Capture the cell that displays the provided text and extract its [X, Y] central coordinate. 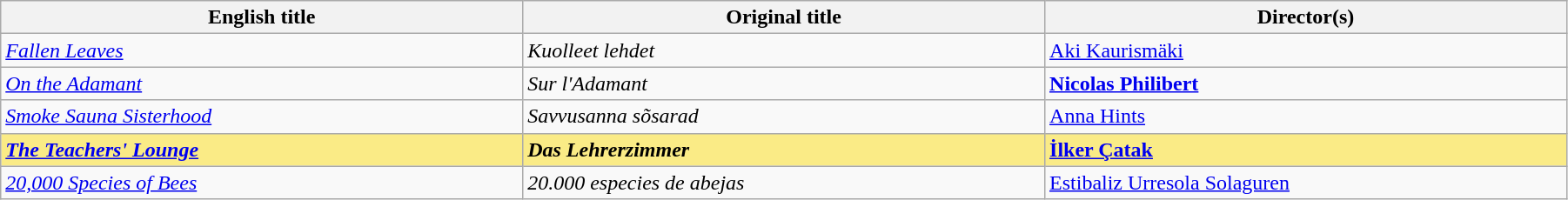
Kuolleet lehdet [784, 50]
Nicolas Philibert [1306, 83]
Original title [784, 17]
Sur l'Adamant [784, 83]
Anna Hints [1306, 117]
Estibaliz Urresola Solaguren [1306, 183]
Director(s) [1306, 17]
The Teachers' Lounge [262, 150]
On the Adamant [262, 83]
Das Lehrerzimmer [784, 150]
Savvusanna sõsarad [784, 117]
Aki Kaurismäki [1306, 50]
Smoke Sauna Sisterhood [262, 117]
English title [262, 17]
İlker Çatak [1306, 150]
Fallen Leaves [262, 50]
20.000 especies de abejas [784, 183]
20,000 Species of Bees [262, 183]
